Find where the given text appears and provide that cell's center as (X, Y) coordinate. 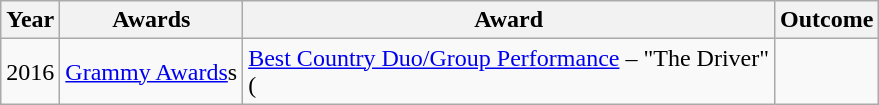
Outcome (827, 20)
Best Country Duo/Group Performance – "The Driver" ( (509, 72)
Grammy Awardss (152, 72)
Award (509, 20)
Awards (152, 20)
2016 (30, 72)
Year (30, 20)
